Pinpoint the cell where the given text exists, returning its [x, y] midpoint coordinate. 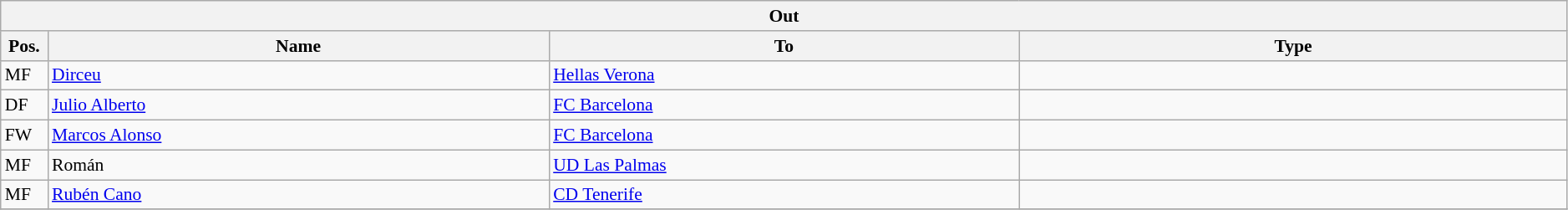
Hellas Verona [784, 75]
Pos. [24, 46]
To [784, 46]
Dirceu [298, 75]
FW [24, 136]
Name [298, 46]
UD Las Palmas [784, 165]
Out [784, 16]
Type [1293, 46]
Marcos Alonso [298, 136]
DF [24, 105]
Julio Alberto [298, 105]
CD Tenerife [784, 195]
Rubén Cano [298, 195]
Román [298, 165]
